Provide the (X, Y) coordinate of the cell's center where the given text is located.  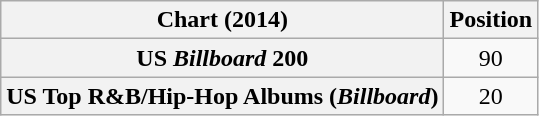
20 (491, 96)
US Top R&B/Hip-Hop Albums (Billboard) (222, 96)
Chart (2014) (222, 20)
Position (491, 20)
90 (491, 58)
US Billboard 200 (222, 58)
